Locate the cell with the specified text and output its (X, Y) center coordinate. 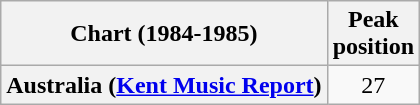
Peakposition (373, 34)
Chart (1984-1985) (164, 34)
27 (373, 85)
Australia (Kent Music Report) (164, 85)
